Identify which cell holds the provided text, then report its [X, Y] central coordinate. 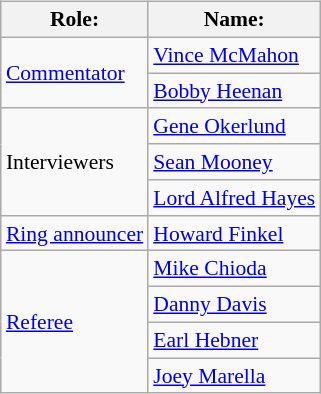
Interviewers [74, 162]
Sean Mooney [234, 162]
Commentator [74, 72]
Earl Hebner [234, 340]
Howard Finkel [234, 233]
Mike Chioda [234, 269]
Role: [74, 20]
Name: [234, 20]
Ring announcer [74, 233]
Joey Marella [234, 376]
Lord Alfred Hayes [234, 198]
Bobby Heenan [234, 91]
Gene Okerlund [234, 126]
Referee [74, 322]
Danny Davis [234, 305]
Vince McMahon [234, 55]
